Provide the (x, y) coordinate of the cell's center where the given text is located.  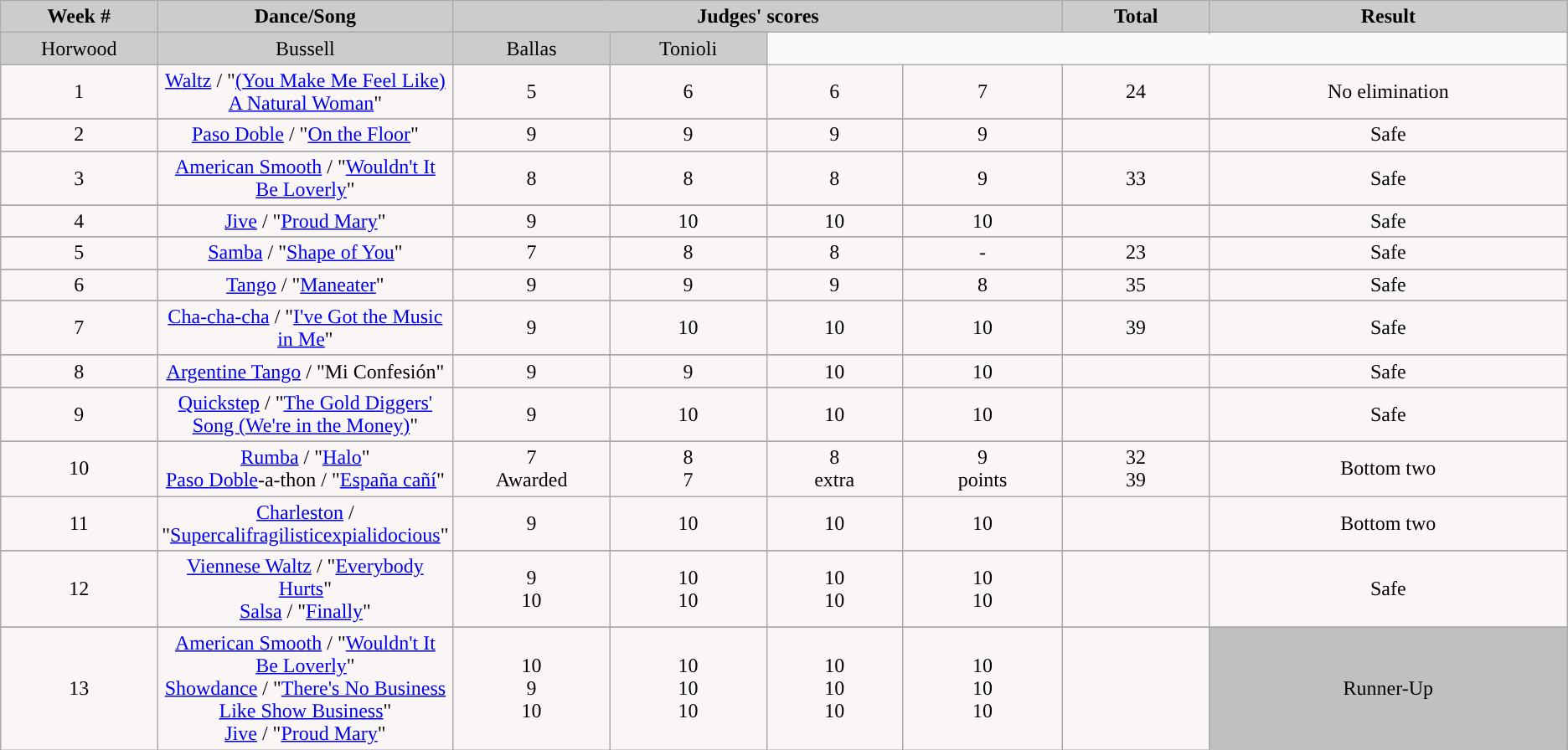
Ballas (531, 49)
Samba / "Shape of You" (305, 253)
Horwood (79, 49)
87 (689, 469)
1 (79, 92)
Week # (79, 17)
33 (1136, 177)
Tango / "Maneater" (305, 285)
11 (79, 522)
13 (79, 689)
Bussell (305, 49)
Total (1136, 17)
9points (983, 469)
12 (79, 589)
No elimination (1388, 92)
10910 (531, 689)
Charleston / "Supercalifragilisticexpialidocious" (305, 522)
3239 (1136, 469)
2 (79, 135)
Tonioli (689, 49)
Paso Doble / "On the Floor" (305, 135)
American Smooth / "Wouldn't It Be Loverly" (305, 177)
7Awarded (531, 469)
8extra (834, 469)
Cha-cha-cha / "I've Got the Music in Me" (305, 328)
35 (1136, 285)
24 (1136, 92)
Judges' scores (758, 17)
American Smooth / "Wouldn't It Be Loverly"Showdance / "There's No Business Like Show Business"Jive / "Proud Mary" (305, 689)
Argentine Tango / "Mi Confesión" (305, 371)
- (983, 253)
4 (79, 221)
Jive / "Proud Mary" (305, 221)
39 (1136, 328)
23 (1136, 253)
Dance/Song (305, 17)
Runner-Up (1388, 689)
3 (79, 177)
Quickstep / "The Gold Diggers' Song (We're in the Money)" (305, 414)
Result (1388, 17)
Rumba / "Halo"Paso Doble-a-thon / "España cañí" (305, 469)
910 (531, 589)
Viennese Waltz / "Everybody Hurts"Salsa / "Finally" (305, 589)
Waltz / "(You Make Me Feel Like) A Natural Woman" (305, 92)
